Find where the given text appears and provide that cell's center as (X, Y) coordinate. 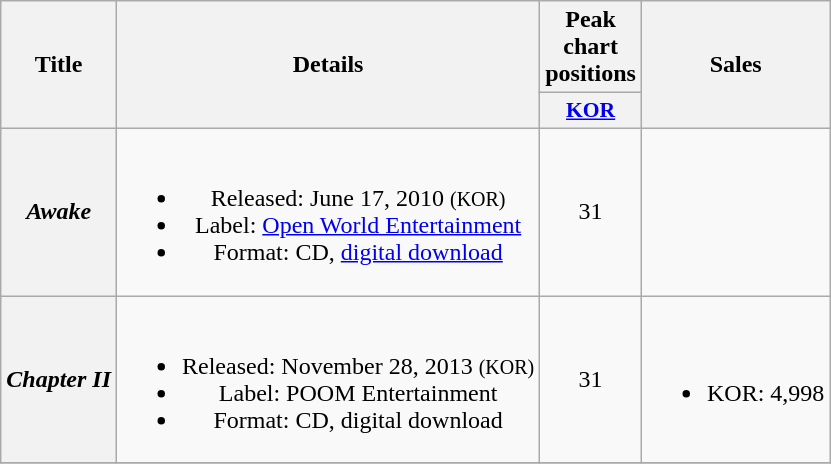
Details (328, 65)
KOR: 4,998 (735, 380)
Sales (735, 65)
Released: June 17, 2010 (KOR)Label: Open World EntertainmentFormat: CD, digital download (328, 212)
KOR (591, 111)
Released: November 28, 2013 (KOR)Label: POOM EntertainmentFormat: CD, digital download (328, 380)
Peak chart positions (591, 47)
Chapter II (59, 380)
Awake (59, 212)
Title (59, 65)
